Identify which cell holds the provided text, then report its (x, y) central coordinate. 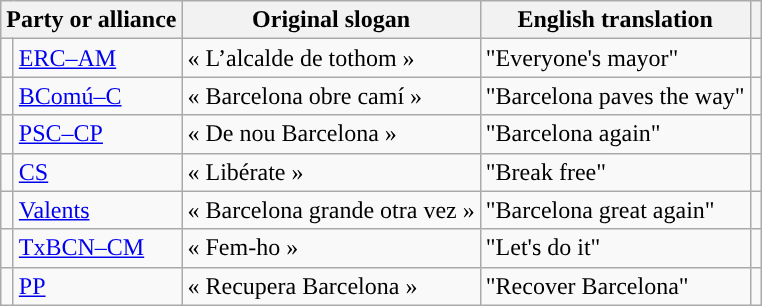
"Recover Barcelona" (615, 286)
"Barcelona great again" (615, 210)
« Barcelona obre camí » (331, 96)
"Barcelona again" (615, 134)
"Break free" (615, 172)
TxBCN–CM (98, 248)
Original slogan (331, 20)
"Let's do it" (615, 248)
Party or alliance (92, 20)
CS (98, 172)
« Barcelona grande otra vez » (331, 210)
English translation (615, 20)
BComú–C (98, 96)
"Barcelona paves the way" (615, 96)
PSC–CP (98, 134)
« Libérate » (331, 172)
« Fem-ho » (331, 248)
« De nou Barcelona » (331, 134)
« L’alcalde de tothom » (331, 58)
« Recupera Barcelona » (331, 286)
Valents (98, 210)
PP (98, 286)
ERC–AM (98, 58)
"Everyone's mayor" (615, 58)
